From the cell containing the given text, extract its center point as (x, y) coordinate. 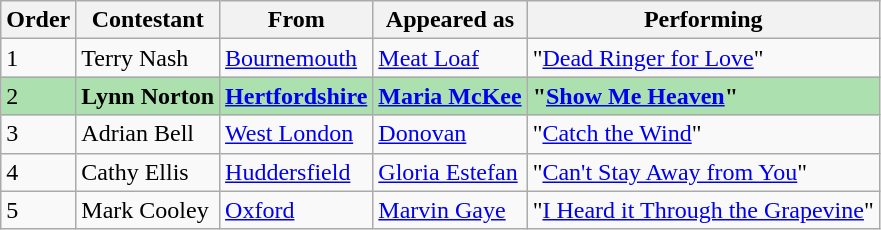
3 (38, 134)
Contestant (148, 20)
Appeared as (450, 20)
"Dead Ringer for Love" (703, 58)
Huddersfield (296, 172)
Performing (703, 20)
Marvin Gaye (450, 210)
Hertfordshire (296, 96)
Oxford (296, 210)
West London (296, 134)
Cathy Ellis (148, 172)
2 (38, 96)
1 (38, 58)
"Show Me Heaven" (703, 96)
"I Heard it Through the Grapevine" (703, 210)
Gloria Estefan (450, 172)
Donovan (450, 134)
Order (38, 20)
Mark Cooley (148, 210)
"Catch the Wind" (703, 134)
Lynn Norton (148, 96)
From (296, 20)
Bournemouth (296, 58)
Meat Loaf (450, 58)
"Can't Stay Away from You" (703, 172)
Maria McKee (450, 96)
Terry Nash (148, 58)
4 (38, 172)
5 (38, 210)
Adrian Bell (148, 134)
